Output the (x, y) coordinate of the center of the cell containing the given text.  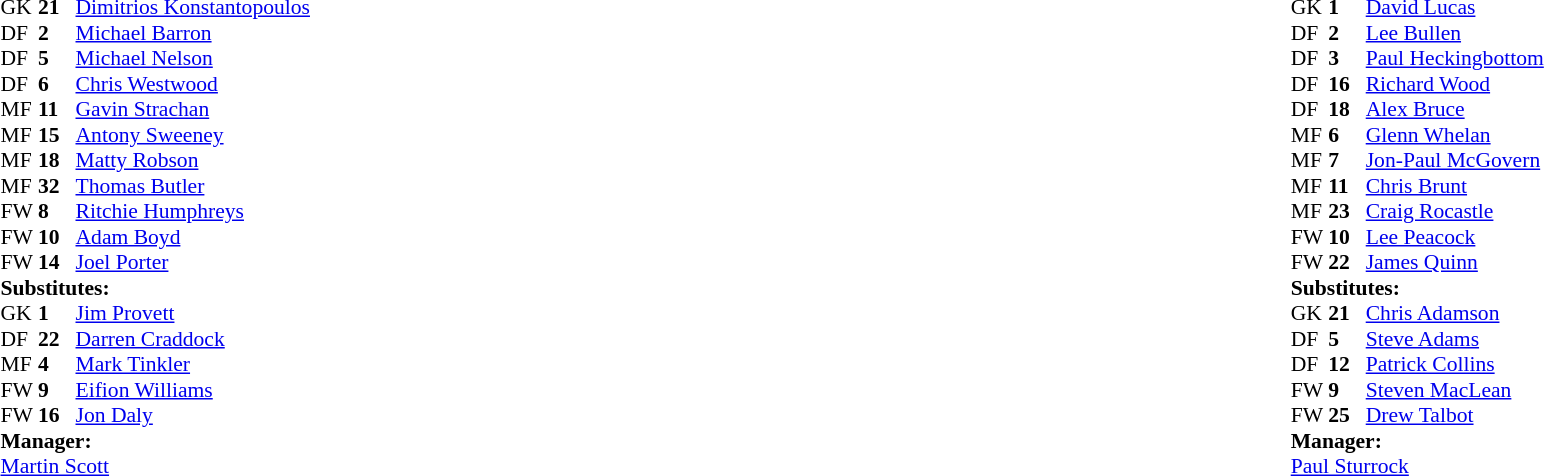
Michael Nelson (193, 59)
Patrick Collins (1455, 365)
Lee Peacock (1455, 237)
Jon Daly (193, 415)
25 (1347, 415)
Mark Tinkler (193, 365)
Gavin Strachan (193, 109)
21 (1347, 313)
Antony Sweeney (193, 135)
Drew Talbot (1455, 415)
8 (57, 211)
Eifion Williams (193, 390)
Ritchie Humphreys (193, 211)
Richard Wood (1455, 84)
James Quinn (1455, 263)
Thomas Butler (193, 186)
1 (57, 313)
Paul Heckingbottom (1455, 59)
Jon-Paul McGovern (1455, 161)
3 (1347, 59)
Steve Adams (1455, 339)
Alex Bruce (1455, 109)
Joel Porter (193, 263)
Adam Boyd (193, 237)
Craig Rocastle (1455, 211)
Steven MacLean (1455, 390)
Glenn Whelan (1455, 135)
15 (57, 135)
Jim Provett (193, 313)
14 (57, 263)
Chris Westwood (193, 84)
Chris Brunt (1455, 186)
4 (57, 365)
23 (1347, 211)
Matty Robson (193, 161)
12 (1347, 365)
Lee Bullen (1455, 33)
Michael Barron (193, 33)
32 (57, 186)
7 (1347, 161)
Darren Craddock (193, 339)
Chris Adamson (1455, 313)
